For the text-containing cell, return its midpoint in [X, Y] coordinate format. 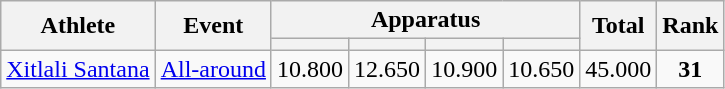
31 [690, 69]
Xitlali Santana [78, 69]
Event [213, 26]
Rank [690, 26]
Apparatus [425, 20]
10.650 [542, 69]
10.800 [310, 69]
45.000 [618, 69]
12.650 [388, 69]
All-around [213, 69]
Total [618, 26]
10.900 [464, 69]
Athlete [78, 26]
